Identify which cell holds the provided text, then report its (X, Y) central coordinate. 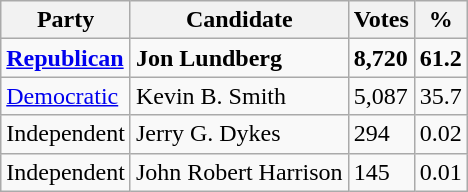
Jerry G. Dykes (239, 134)
John Robert Harrison (239, 172)
0.02 (440, 134)
8,720 (381, 58)
0.01 (440, 172)
Party (66, 20)
Candidate (239, 20)
294 (381, 134)
145 (381, 172)
Republican (66, 58)
5,087 (381, 96)
% (440, 20)
35.7 (440, 96)
Kevin B. Smith (239, 96)
61.2 (440, 58)
Democratic (66, 96)
Jon Lundberg (239, 58)
Votes (381, 20)
